Return the [X, Y] coordinate for the center point of the cell that contains the specified text.  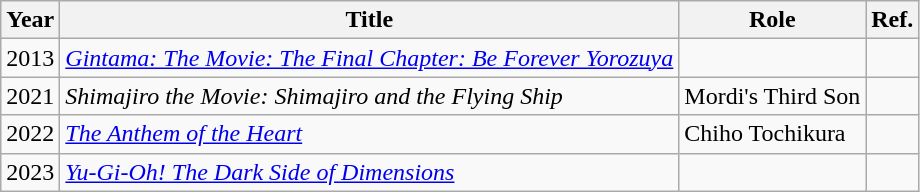
2022 [30, 134]
Year [30, 20]
Yu-Gi-Oh! The Dark Side of Dimensions [370, 172]
2023 [30, 172]
Ref. [892, 20]
Chiho Tochikura [772, 134]
Title [370, 20]
Role [772, 20]
Mordi's Third Son [772, 96]
Gintama: The Movie: The Final Chapter: Be Forever Yorozuya [370, 58]
2021 [30, 96]
2013 [30, 58]
Shimajiro the Movie: Shimajiro and the Flying Ship [370, 96]
The Anthem of the Heart [370, 134]
